Determine the [X, Y] coordinate at the center of the cell enclosing the given text.  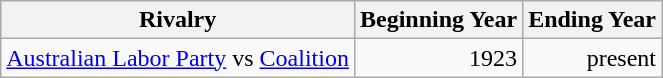
Beginning Year [438, 20]
Rivalry [178, 20]
present [592, 58]
Ending Year [592, 20]
1923 [438, 58]
Australian Labor Party vs Coalition [178, 58]
